For the text-containing cell, return its midpoint in [x, y] coordinate format. 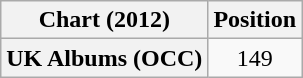
149 [255, 58]
Position [255, 20]
UK Albums (OCC) [104, 58]
Chart (2012) [104, 20]
